Determine the [x, y] coordinate at the center of the cell enclosing the given text.  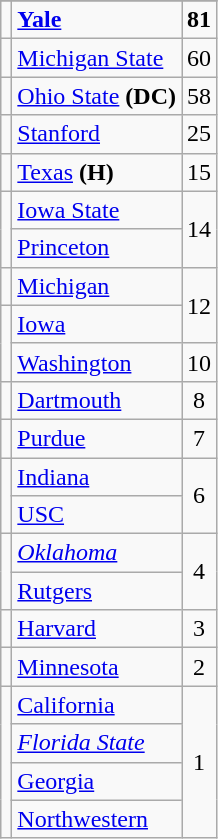
25 [200, 134]
6 [200, 496]
Oklahoma [97, 553]
Northwestern [97, 819]
1 [200, 762]
4 [200, 572]
Princeton [97, 248]
Minnesota [97, 667]
14 [200, 229]
12 [200, 305]
8 [200, 400]
Michigan [97, 286]
Harvard [97, 629]
Ohio State (DC) [97, 96]
California [97, 705]
Indiana [97, 477]
Texas (H) [97, 172]
58 [200, 96]
Yale [97, 20]
7 [200, 438]
15 [200, 172]
Georgia [97, 781]
60 [200, 58]
10 [200, 362]
Dartmouth [97, 400]
Iowa State [97, 210]
3 [200, 629]
Purdue [97, 438]
USC [97, 515]
Michigan State [97, 58]
2 [200, 667]
Rutgers [97, 591]
Iowa [97, 324]
Florida State [97, 743]
Washington [97, 362]
Stanford [97, 134]
81 [200, 20]
